Scan for the cell matching the given text and deliver its (x, y) coordinate at center. 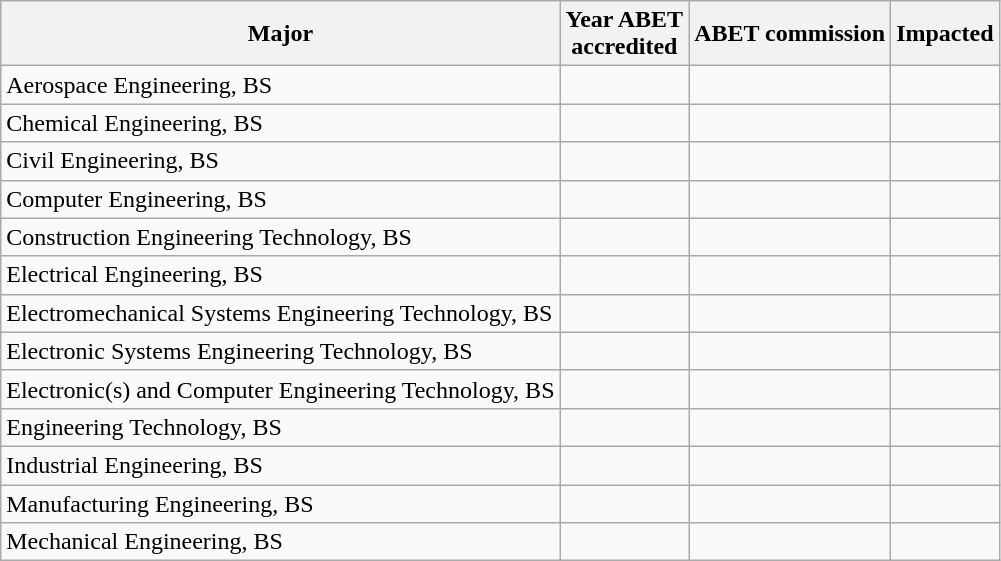
Industrial Engineering, BS (280, 465)
Year ABET accredited (624, 34)
ABET commission (790, 34)
Engineering Technology, BS (280, 427)
Mechanical Engineering, BS (280, 542)
Electronic(s) and Computer Engineering Technology, BS (280, 389)
Computer Engineering, BS (280, 199)
Major (280, 34)
Civil Engineering, BS (280, 161)
Manufacturing Engineering, BS (280, 503)
Electronic Systems Engineering Technology, BS (280, 351)
Aerospace Engineering, BS (280, 85)
Electromechanical Systems Engineering Technology, BS (280, 313)
Construction Engineering Technology, BS (280, 237)
Electrical Engineering, BS (280, 275)
Impacted (945, 34)
Chemical Engineering, BS (280, 123)
